Extract the [X, Y] coordinate from the center of the cell holding the provided text.  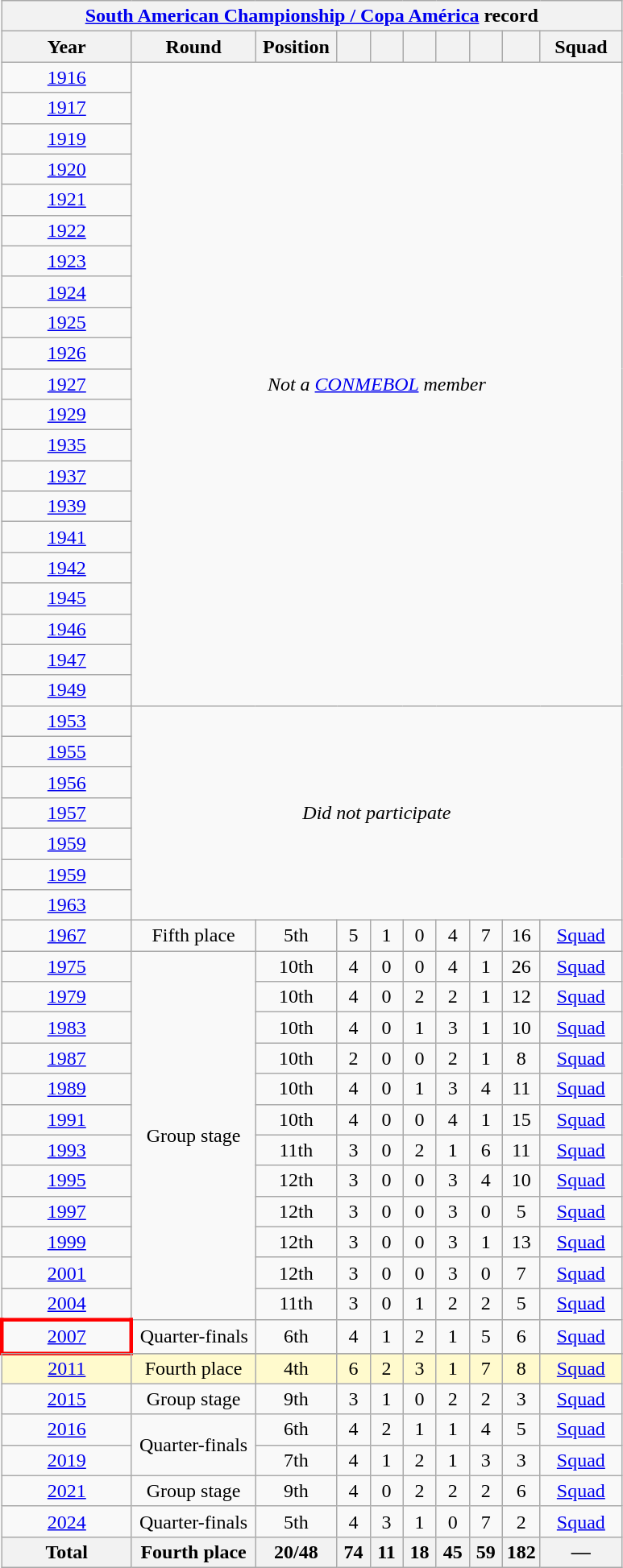
1991 [66, 1119]
1922 [66, 230]
1945 [66, 598]
15 [521, 1119]
1953 [66, 721]
2011 [66, 1368]
1993 [66, 1150]
Fifth place [193, 936]
2004 [66, 1304]
1924 [66, 292]
1937 [66, 476]
182 [521, 1552]
1925 [66, 322]
1935 [66, 445]
2016 [66, 1429]
1946 [66, 629]
16 [521, 936]
45 [453, 1552]
1956 [66, 782]
1920 [66, 169]
1967 [66, 936]
1955 [66, 751]
12 [521, 997]
1927 [66, 384]
1926 [66, 353]
1963 [66, 905]
1995 [66, 1181]
2001 [66, 1272]
1987 [66, 1058]
Total [66, 1552]
1975 [66, 966]
Year [66, 47]
1949 [66, 690]
26 [521, 966]
1989 [66, 1089]
18 [419, 1552]
2007 [66, 1337]
1941 [66, 537]
13 [521, 1242]
1942 [66, 568]
1957 [66, 813]
1983 [66, 1028]
20/48 [297, 1552]
— [580, 1552]
1929 [66, 415]
Position [297, 47]
1979 [66, 997]
1917 [66, 108]
2021 [66, 1491]
1947 [66, 660]
7th [297, 1460]
Round [193, 47]
2019 [66, 1460]
1939 [66, 507]
1923 [66, 261]
South American Championship / Copa América record [311, 16]
59 [485, 1552]
74 [353, 1552]
2015 [66, 1399]
1999 [66, 1242]
1916 [66, 77]
1919 [66, 139]
Did not participate [376, 813]
1997 [66, 1211]
1921 [66, 200]
4th [297, 1368]
Not a CONMEBOL member [376, 383]
2024 [66, 1521]
